Pinpoint the cell where the given text exists, returning its [X, Y] midpoint coordinate. 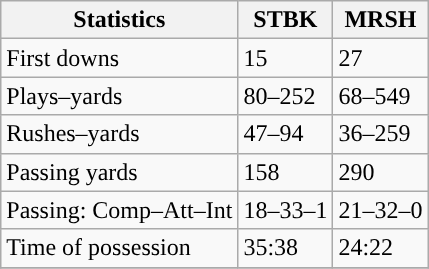
MRSH [380, 20]
Time of possession [120, 248]
35:38 [286, 248]
158 [286, 172]
Passing: Comp–Att–Int [120, 210]
24:22 [380, 248]
21–32–0 [380, 210]
290 [380, 172]
First downs [120, 58]
Statistics [120, 20]
36–259 [380, 134]
Rushes–yards [120, 134]
15 [286, 58]
68–549 [380, 96]
47–94 [286, 134]
80–252 [286, 96]
Passing yards [120, 172]
27 [380, 58]
Plays–yards [120, 96]
STBK [286, 20]
18–33–1 [286, 210]
